For the text-containing cell, return its midpoint in [x, y] coordinate format. 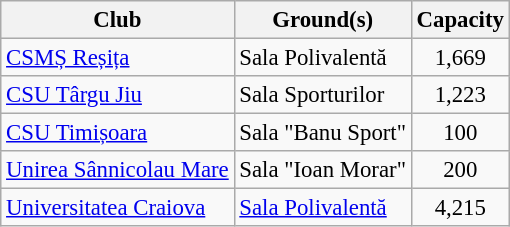
Capacity [460, 20]
CSU Târgu Jiu [118, 95]
100 [460, 133]
Universitatea Craiova [118, 208]
Ground(s) [322, 20]
Sala Sporturilor [322, 95]
1,223 [460, 95]
CSU Timișoara [118, 133]
Club [118, 20]
Sala "Ioan Morar" [322, 170]
Sala "Banu Sport" [322, 133]
Unirea Sânnicolau Mare [118, 170]
200 [460, 170]
4,215 [460, 208]
1,669 [460, 58]
CSMȘ Reșița [118, 58]
